Find where the given text appears and provide that cell's center as [x, y] coordinate. 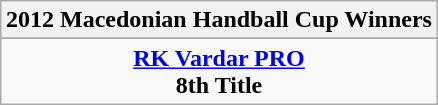
RK Vardar PRO8th Title [220, 72]
2012 Macedonian Handball Cup Winners [220, 20]
